Determine the [X, Y] coordinate at the center of the cell enclosing the given text.  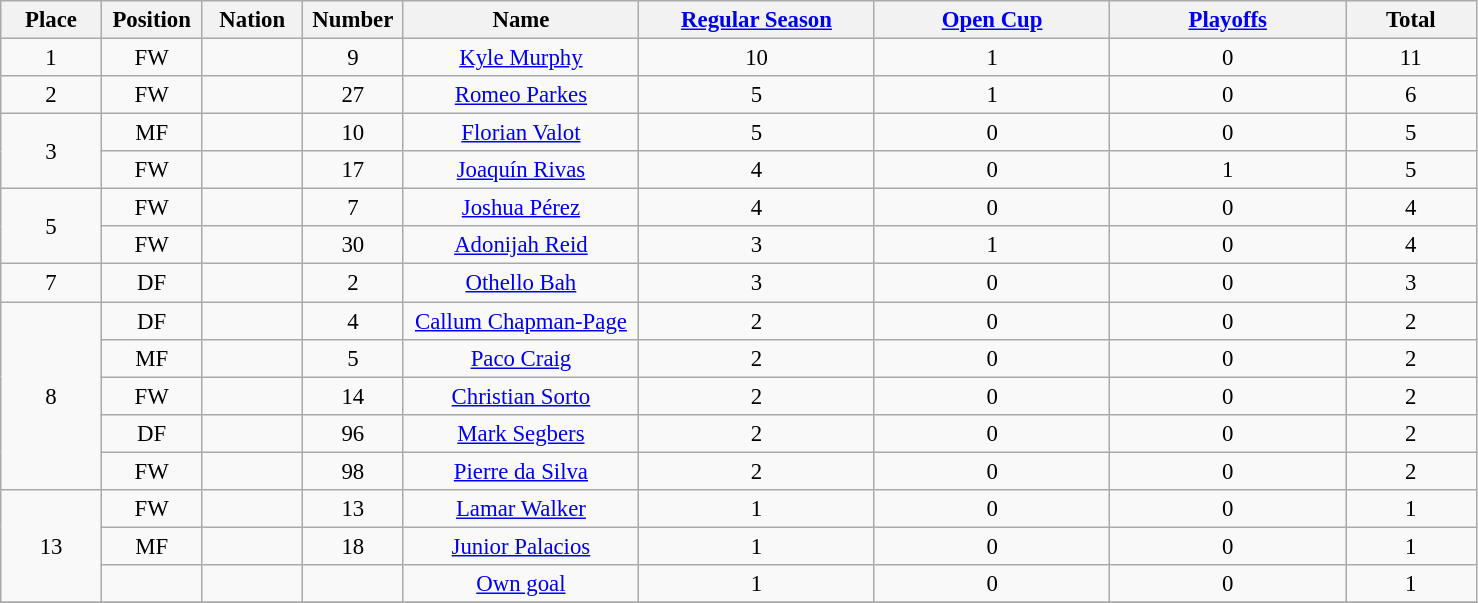
9 [354, 58]
6 [1412, 95]
Position [152, 20]
18 [354, 546]
Open Cup [992, 20]
11 [1412, 58]
30 [354, 245]
Nation [252, 20]
Paco Craig [521, 358]
98 [354, 471]
Name [521, 20]
Total [1412, 20]
Pierre da Silva [521, 471]
Place [52, 20]
Kyle Murphy [521, 58]
Mark Segbers [521, 433]
Romeo Parkes [521, 95]
Adonijah Reid [521, 245]
17 [354, 170]
Junior Palacios [521, 546]
Regular Season [757, 20]
Christian Sorto [521, 396]
Lamar Walker [521, 509]
Callum Chapman-Page [521, 321]
Othello Bah [521, 283]
Playoffs [1228, 20]
Joshua Pérez [521, 208]
14 [354, 396]
Number [354, 20]
96 [354, 433]
8 [52, 396]
Joaquín Rivas [521, 170]
27 [354, 95]
Florian Valot [521, 133]
Own goal [521, 584]
